Output the [x, y] coordinate of the center of the cell containing the given text.  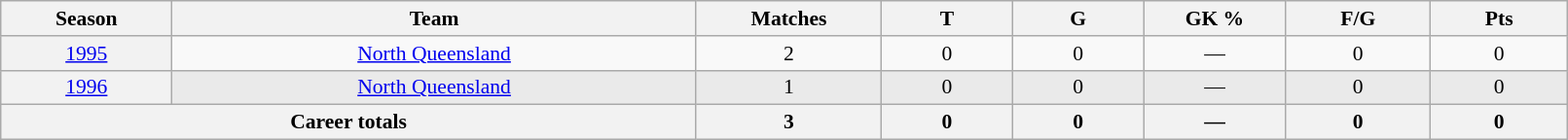
3 [788, 122]
Career totals [348, 122]
1 [788, 87]
F/G [1358, 18]
T [948, 18]
G [1078, 18]
Season [87, 18]
1995 [87, 53]
Matches [788, 18]
Pts [1499, 18]
Team [434, 18]
2 [788, 53]
GK % [1215, 18]
1996 [87, 87]
